Return (x, y) of the center of cell containing provided text 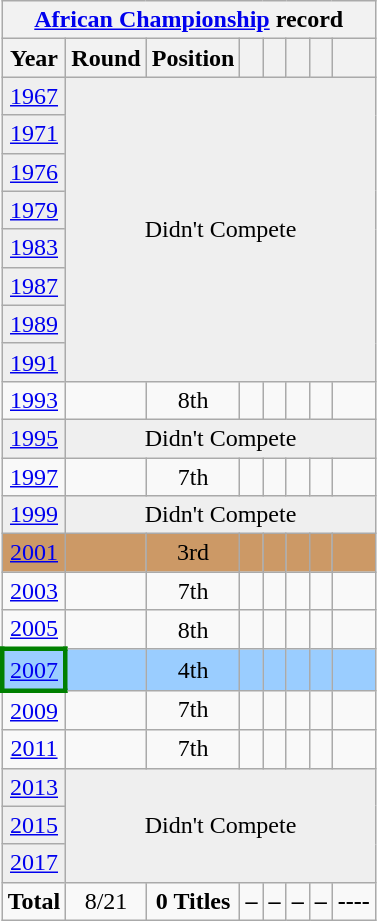
2003 (34, 591)
2001 (34, 553)
1987 (34, 286)
1976 (34, 172)
2015 (34, 825)
1991 (34, 362)
---- (354, 901)
4th (193, 670)
2011 (34, 749)
1995 (34, 438)
Year (34, 58)
1971 (34, 134)
1983 (34, 248)
1967 (34, 96)
African Championship record (188, 20)
1997 (34, 477)
2013 (34, 787)
2005 (34, 630)
Round (106, 58)
Position (193, 58)
3rd (193, 553)
1999 (34, 515)
1989 (34, 324)
2009 (34, 710)
Total (34, 901)
8/21 (106, 901)
0 Titles (193, 901)
2017 (34, 863)
1979 (34, 210)
1993 (34, 400)
2007 (34, 670)
